Pinpoint the cell where the given text exists, returning its [x, y] midpoint coordinate. 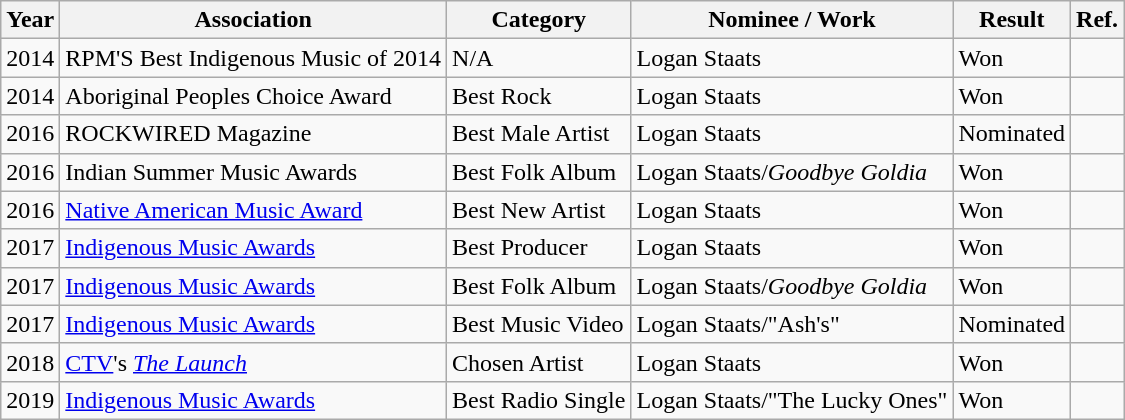
2018 [30, 362]
N/A [539, 58]
Best Male Artist [539, 134]
Year [30, 20]
Logan Staats/"Ash's" [792, 324]
CTV's The Launch [254, 362]
Chosen Artist [539, 362]
ROCKWIRED Magazine [254, 134]
Indian Summer Music Awards [254, 172]
Nominee / Work [792, 20]
Native American Music Award [254, 210]
Logan Staats/"The Lucky Ones" [792, 400]
Aboriginal Peoples Choice Award [254, 96]
Association [254, 20]
Best Producer [539, 248]
Category [539, 20]
2019 [30, 400]
Best New Artist [539, 210]
RPM'S Best Indigenous Music of 2014 [254, 58]
Best Music Video [539, 324]
Ref. [1098, 20]
Result [1012, 20]
Best Rock [539, 96]
Best Radio Single [539, 400]
